From the cell containing the given text, extract its center point as [x, y] coordinate. 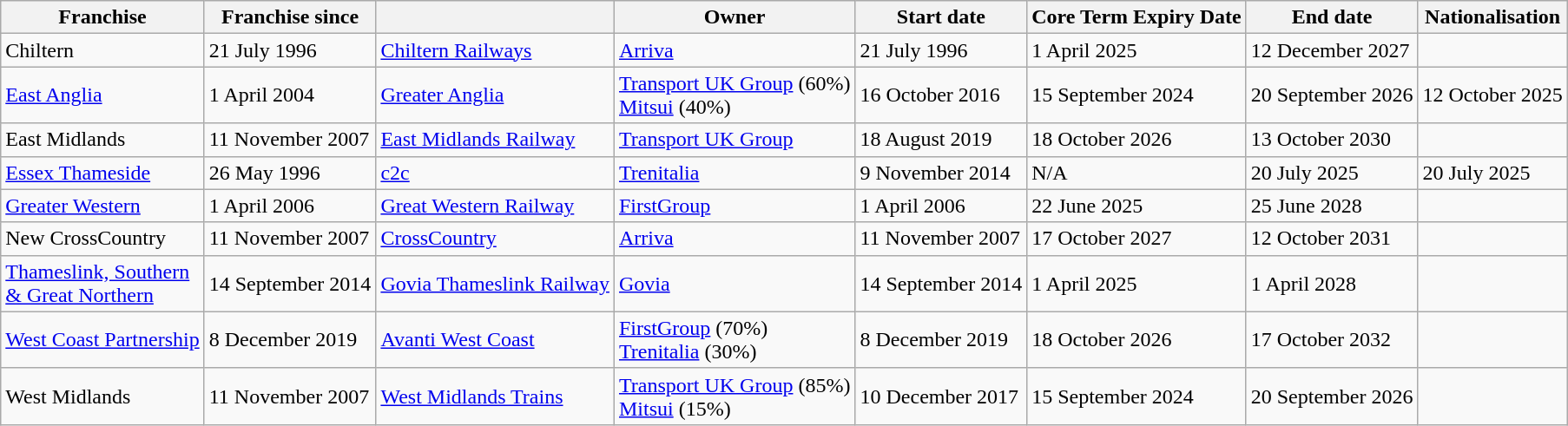
Chiltern Railways [495, 50]
c2c [495, 173]
New CrossCountry [102, 239]
16 October 2016 [941, 95]
18 August 2019 [941, 140]
25 June 2028 [1332, 206]
Transport UK Group (85%)Mitsui (15%) [735, 396]
26 May 1996 [290, 173]
West Coast Partnership [102, 340]
Trenitalia [735, 173]
CrossCountry [495, 239]
Franchise [102, 17]
Franchise since [290, 17]
Greater Anglia [495, 95]
West Midlands Trains [495, 396]
12 October 2031 [1332, 239]
10 December 2017 [941, 396]
1 April 2028 [1332, 283]
9 November 2014 [941, 173]
West Midlands [102, 396]
Thameslink, Southern& Great Northern [102, 283]
Govia [735, 283]
East Anglia [102, 95]
FirstGroup [735, 206]
N/A [1137, 173]
Start date [941, 17]
East Midlands [102, 140]
22 June 2025 [1137, 206]
FirstGroup (70%)Trenitalia (30%) [735, 340]
13 October 2030 [1332, 140]
17 October 2032 [1332, 340]
Govia Thameslink Railway [495, 283]
1 April 2004 [290, 95]
East Midlands Railway [495, 140]
12 October 2025 [1492, 95]
Core Term Expiry Date [1137, 17]
Essex Thameside [102, 173]
12 December 2027 [1332, 50]
17 October 2027 [1137, 239]
Avanti West Coast [495, 340]
Greater Western [102, 206]
Owner [735, 17]
Transport UK Group [735, 140]
Great Western Railway [495, 206]
Transport UK Group (60%)Mitsui (40%) [735, 95]
Nationalisation [1492, 17]
End date [1332, 17]
Chiltern [102, 50]
